Pinpoint the cell where the given text exists, returning its [x, y] midpoint coordinate. 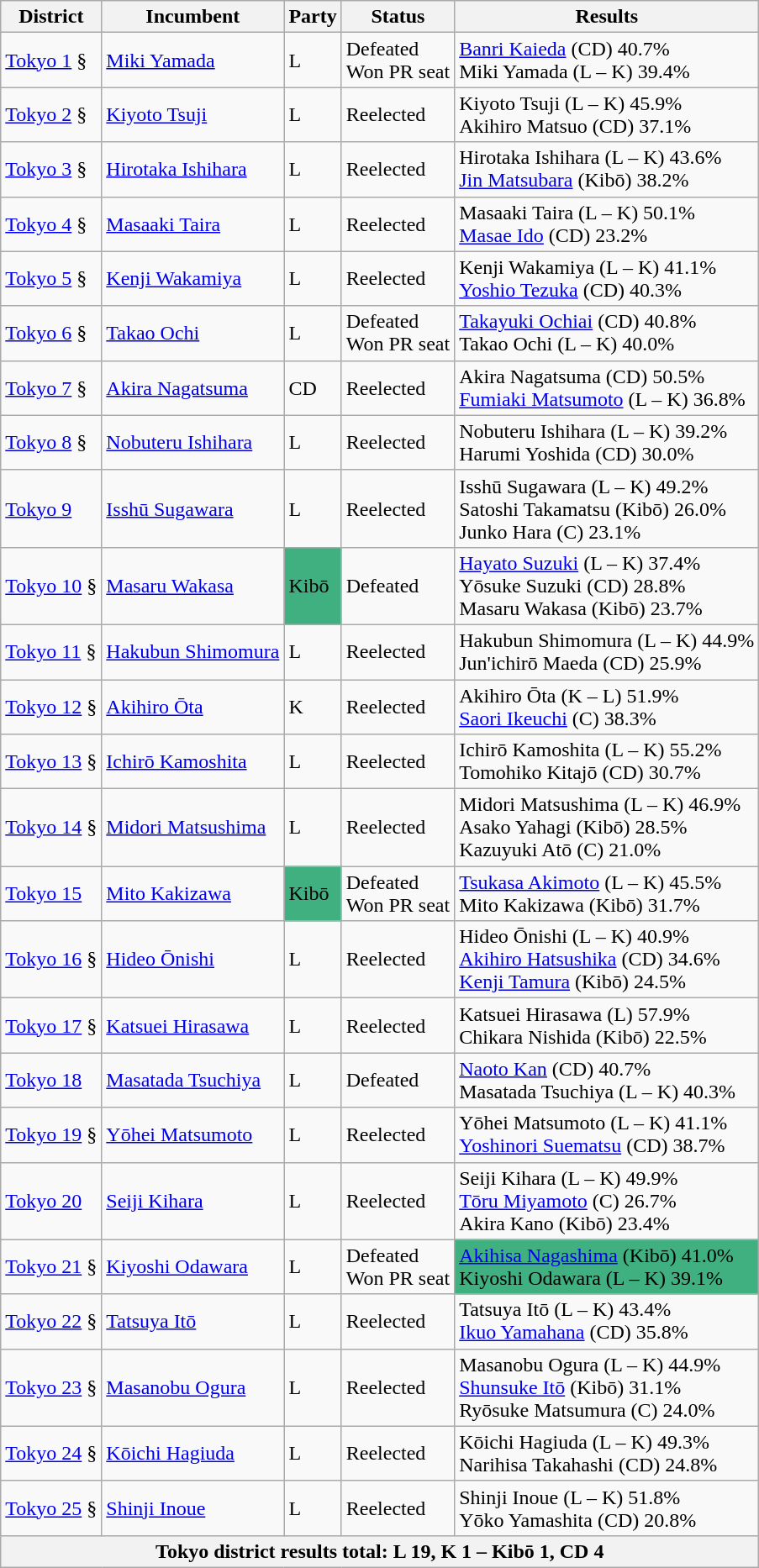
Seiji Kihara [193, 1201]
Isshū Sugawara (L – K) 49.2%Satoshi Takamatsu (Kibō) 26.0%Junko Hara (C) 23.1% [607, 508]
Takao Ochi [193, 333]
Masaru Wakasa [193, 586]
Tatsuya Itō (L – K) 43.4%Ikuo Yamahana (CD) 35.8% [607, 1321]
Isshū Sugawara [193, 508]
Kiyoto Tsuji [193, 114]
Status [398, 17]
Tokyo 11 § [51, 652]
Results [607, 17]
Masatada Tsuchiya [193, 1081]
Tokyo 24 § [51, 1454]
Hideo Ōnishi [193, 960]
Tokyo 2 § [51, 114]
Naoto Kan (CD) 40.7%Masatada Tsuchiya (L – K) 40.3% [607, 1081]
Tokyo 22 § [51, 1321]
Tokyo 23 § [51, 1387]
Masanobu Ogura [193, 1387]
Tokyo 10 § [51, 586]
Tokyo 1 § [51, 61]
Tokyo 21 § [51, 1267]
Tokyo 20 [51, 1201]
Tokyo 5 § [51, 279]
District [51, 17]
Hirotaka Ishihara (L – K) 43.6%Jin Matsubara (Kibō) 38.2% [607, 170]
Kiyoto Tsuji (L – K) 45.9%Akihiro Matsuo (CD) 37.1% [607, 114]
Masaaki Taira (L – K) 50.1%Masae Ido (CD) 23.2% [607, 224]
Tokyo 12 § [51, 706]
Hakubun Shimomura (L – K) 44.9%Jun'ichirō Maeda (CD) 25.9% [607, 652]
Akira Nagatsuma (CD) 50.5%Fumiaki Matsumoto (L – K) 36.8% [607, 388]
Tokyo 13 § [51, 761]
Shinji Inoue (L – K) 51.8%Yōko Yamashita (CD) 20.8% [607, 1507]
Banri Kaieda (CD) 40.7%Miki Yamada (L – K) 39.4% [607, 61]
Ichirō Kamoshita (L – K) 55.2%Tomohiko Kitajō (CD) 30.7% [607, 761]
Miki Yamada [193, 61]
Tsukasa Akimoto (L – K) 45.5%Mito Kakizawa (Kibō) 31.7% [607, 894]
Tatsuya Itō [193, 1321]
Yōhei Matsumoto (L – K) 41.1%Yoshinori Suematsu (CD) 38.7% [607, 1134]
Tokyo 14 § [51, 828]
Party [313, 17]
Akihisa Nagashima (Kibō) 41.0%Kiyoshi Odawara (L – K) 39.1% [607, 1267]
Tokyo district results total: L 19, K 1 – Kibō 1, CD 4 [380, 1551]
Kōichi Hagiuda [193, 1454]
Shinji Inoue [193, 1507]
Incumbent [193, 17]
Tokyo 3 § [51, 170]
Hideo Ōnishi (L – K) 40.9%Akihiro Hatsushika (CD) 34.6%Kenji Tamura (Kibō) 24.5% [607, 960]
Yōhei Matsumoto [193, 1134]
Nobuteru Ishihara (L – K) 39.2%Harumi Yoshida (CD) 30.0% [607, 442]
Tokyo 4 § [51, 224]
Kōichi Hagiuda (L – K) 49.3%Narihisa Takahashi (CD) 24.8% [607, 1454]
Hayato Suzuki (L – K) 37.4%Yōsuke Suzuki (CD) 28.8%Masaru Wakasa (Kibō) 23.7% [607, 586]
Ichirō Kamoshita [193, 761]
Tokyo 8 § [51, 442]
Tokyo 17 § [51, 1025]
Seiji Kihara (L – K) 49.9%Tōru Miyamoto (C) 26.7%Akira Kano (Kibō) 23.4% [607, 1201]
CD [313, 388]
Tokyo 19 § [51, 1134]
Takayuki Ochiai (CD) 40.8%Takao Ochi (L – K) 40.0% [607, 333]
Masanobu Ogura (L – K) 44.9%Shunsuke Itō (Kibō) 31.1%Ryōsuke Matsumura (C) 24.0% [607, 1387]
Kiyoshi Odawara [193, 1267]
Midori Matsushima (L – K) 46.9%Asako Yahagi (Kibō) 28.5%Kazuyuki Atō (C) 21.0% [607, 828]
Masaaki Taira [193, 224]
Mito Kakizawa [193, 894]
Tokyo 25 § [51, 1507]
Hirotaka Ishihara [193, 170]
Akira Nagatsuma [193, 388]
Tokyo 9 [51, 508]
Nobuteru Ishihara [193, 442]
Tokyo 15 [51, 894]
Kenji Wakamiya (L – K) 41.1%Yoshio Tezuka (CD) 40.3% [607, 279]
Akihiro Ōta [193, 706]
Tokyo 6 § [51, 333]
Katsuei Hirasawa [193, 1025]
Tokyo 18 [51, 1081]
Katsuei Hirasawa (L) 57.9%Chikara Nishida (Kibō) 22.5% [607, 1025]
Midori Matsushima [193, 828]
Kenji Wakamiya [193, 279]
Tokyo 7 § [51, 388]
Akihiro Ōta (K – L) 51.9%Saori Ikeuchi (C) 38.3% [607, 706]
Tokyo 16 § [51, 960]
Hakubun Shimomura [193, 652]
K [313, 706]
